Capture the cell that displays the provided text and extract its (X, Y) central coordinate. 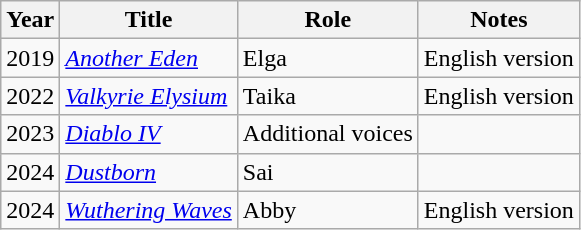
2019 (30, 58)
Valkyrie Elysium (148, 96)
Elga (328, 58)
Another Eden (148, 58)
Notes (498, 20)
Role (328, 20)
Diablo IV (148, 134)
2023 (30, 134)
2022 (30, 96)
Wuthering Waves (148, 210)
Sai (328, 172)
Taika (328, 96)
Abby (328, 210)
Additional voices (328, 134)
Title (148, 20)
Dustborn (148, 172)
Year (30, 20)
